Search for the cell housing the specified text and yield its (x, y) center coordinate. 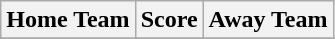
Home Team (68, 20)
Score (169, 20)
Away Team (268, 20)
